Determine the [X, Y] coordinate at the center of the cell enclosing the given text.  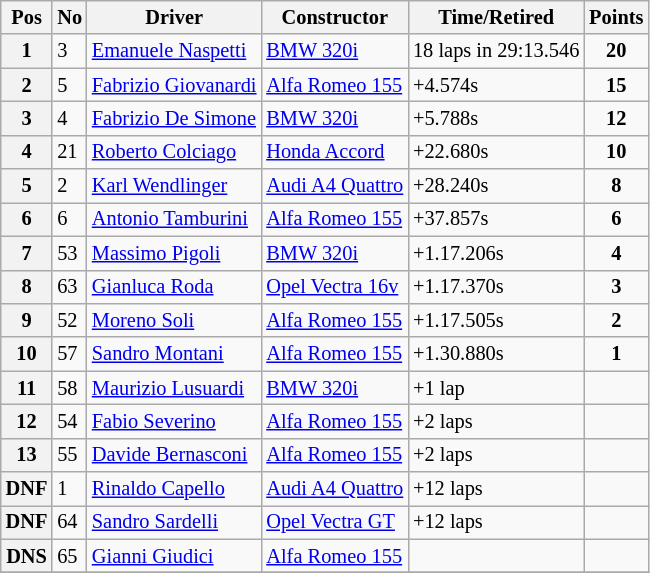
Maurizio Lusuardi [174, 388]
54 [70, 421]
18 laps in 29:13.546 [496, 51]
Roberto Colciago [174, 152]
58 [70, 388]
Constructor [334, 17]
+4.574s [496, 85]
Fabio Severino [174, 421]
Opel Vectra GT [334, 522]
Gianluca Roda [174, 287]
Honda Accord [334, 152]
Points [616, 17]
+1.17.370s [496, 287]
Emanuele Naspetti [174, 51]
Fabrizio Giovanardi [174, 85]
63 [70, 287]
11 [27, 388]
Fabrizio De Simone [174, 118]
Karl Wendlinger [174, 186]
Gianni Giudici [174, 556]
9 [27, 320]
21 [70, 152]
No [70, 17]
Massimo Pigoli [174, 253]
+1.17.505s [496, 320]
+28.240s [496, 186]
+1.17.206s [496, 253]
Pos [27, 17]
Opel Vectra 16v [334, 287]
Time/Retired [496, 17]
Sandro Sardelli [174, 522]
Driver [174, 17]
65 [70, 556]
64 [70, 522]
52 [70, 320]
Rinaldo Capello [174, 489]
DNS [27, 556]
57 [70, 354]
+1.30.880s [496, 354]
53 [70, 253]
13 [27, 455]
Davide Bernasconi [174, 455]
20 [616, 51]
+1 lap [496, 388]
+22.680s [496, 152]
55 [70, 455]
Antonio Tamburini [174, 219]
Sandro Montani [174, 354]
+37.857s [496, 219]
Moreno Soli [174, 320]
7 [27, 253]
+5.788s [496, 118]
15 [616, 85]
